Locate the cell with the specified text and output its [X, Y] center coordinate. 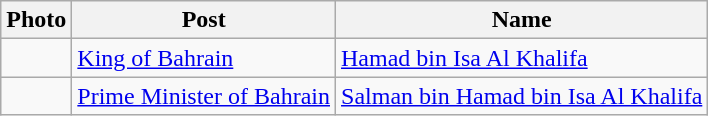
Salman bin Hamad bin Isa Al Khalifa [522, 96]
Prime Minister of Bahrain [204, 96]
Name [522, 20]
Post [204, 20]
Photo [36, 20]
King of Bahrain [204, 58]
Hamad bin Isa Al Khalifa [522, 58]
